Detect which cell encompasses the target text, then output its (X, Y) center coordinate. 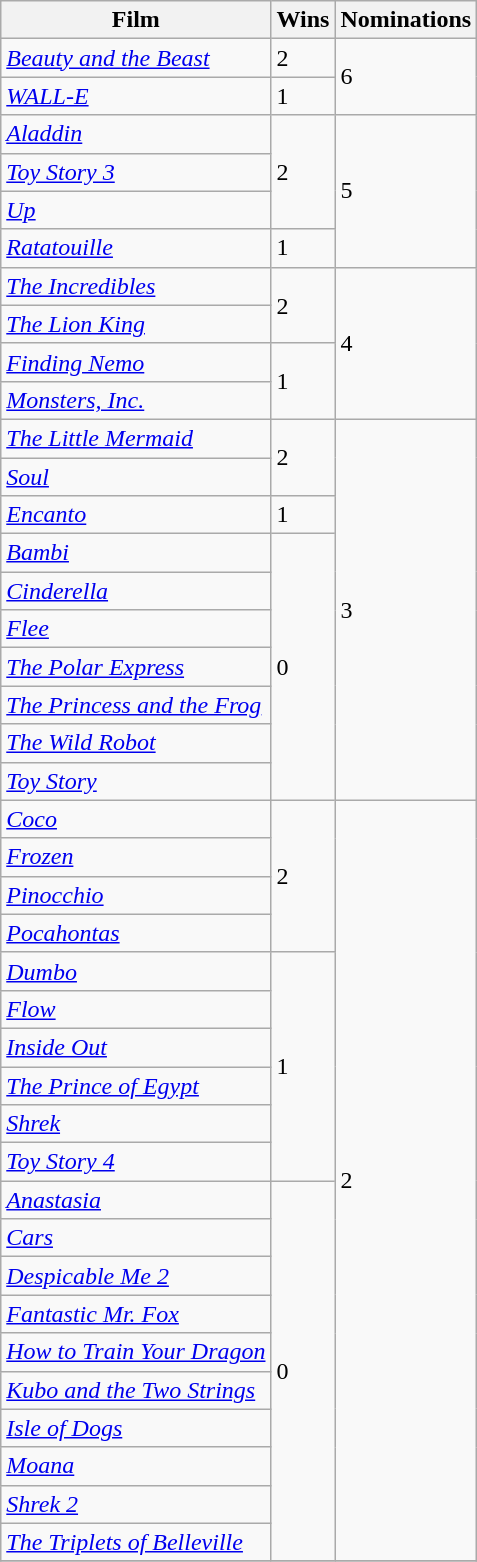
3 (406, 610)
Toy Story 3 (136, 172)
Up (136, 210)
Soul (136, 477)
Wins (303, 20)
Pocahontas (136, 933)
6 (406, 77)
WALL-E (136, 96)
Frozen (136, 857)
Beauty and the Beast (136, 58)
Pinocchio (136, 895)
Toy Story (136, 781)
Toy Story 4 (136, 1162)
The Polar Express (136, 667)
Bambi (136, 553)
Cinderella (136, 591)
Kubo and the Two Strings (136, 1390)
Dumbo (136, 971)
Encanto (136, 515)
4 (406, 343)
Shrek 2 (136, 1504)
5 (406, 191)
Fantastic Mr. Fox (136, 1314)
Ratatouille (136, 248)
How to Train Your Dragon (136, 1352)
Finding Nemo (136, 362)
Flow (136, 1009)
The Incredibles (136, 286)
The Prince of Egypt (136, 1085)
The Triplets of Belleville (136, 1542)
Film (136, 20)
Monsters, Inc. (136, 400)
The Little Mermaid (136, 438)
The Wild Robot (136, 743)
Isle of Dogs (136, 1428)
Aladdin (136, 134)
Inside Out (136, 1047)
Moana (136, 1466)
Nominations (406, 20)
The Lion King (136, 324)
Shrek (136, 1124)
Flee (136, 629)
Coco (136, 819)
Cars (136, 1238)
Anastasia (136, 1200)
The Princess and the Frog (136, 705)
Despicable Me 2 (136, 1276)
